Return [X, Y] of the center of cell containing provided text 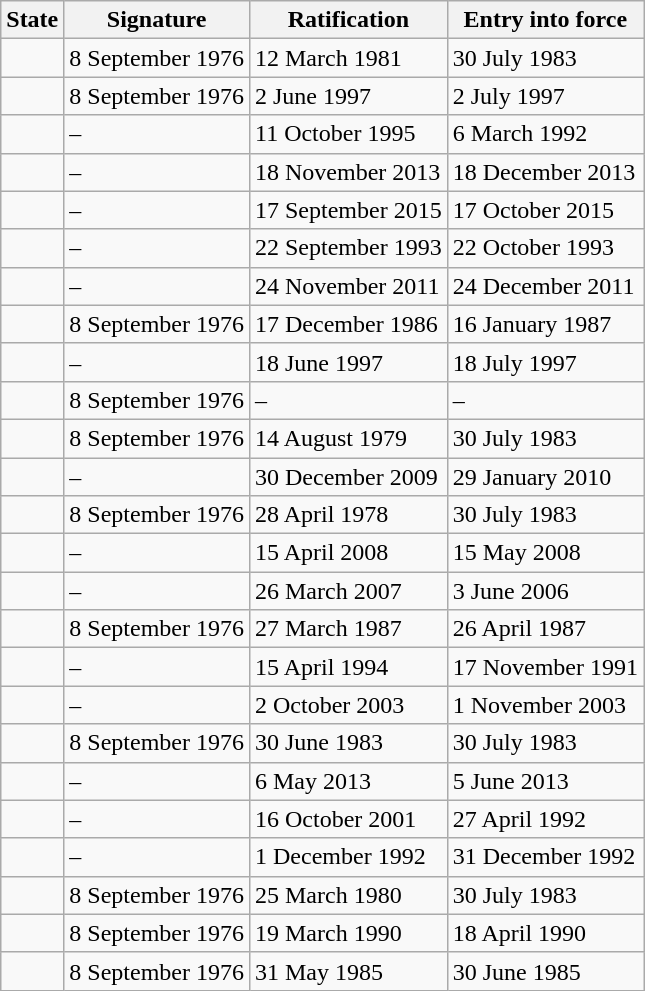
2 July 1997 [545, 96]
18 July 1997 [545, 362]
22 September 1993 [348, 248]
26 April 1987 [545, 629]
18 November 2013 [348, 172]
1 November 2003 [545, 705]
31 December 1992 [545, 857]
17 December 1986 [348, 324]
6 March 1992 [545, 134]
30 June 1983 [348, 743]
11 October 1995 [348, 134]
24 December 2011 [545, 286]
30 December 2009 [348, 477]
5 June 2013 [545, 781]
28 April 1978 [348, 515]
3 June 2006 [545, 591]
27 April 1992 [545, 819]
18 June 1997 [348, 362]
18 December 2013 [545, 172]
2 June 1997 [348, 96]
State [32, 20]
16 October 2001 [348, 819]
26 March 2007 [348, 591]
24 November 2011 [348, 286]
15 April 1994 [348, 667]
Entry into force [545, 20]
30 June 1985 [545, 971]
1 December 1992 [348, 857]
14 August 1979 [348, 438]
12 March 1981 [348, 58]
15 April 2008 [348, 553]
27 March 1987 [348, 629]
16 January 1987 [545, 324]
19 March 1990 [348, 933]
6 May 2013 [348, 781]
Signature [157, 20]
Ratification [348, 20]
29 January 2010 [545, 477]
17 September 2015 [348, 210]
2 October 2003 [348, 705]
17 October 2015 [545, 210]
17 November 1991 [545, 667]
22 October 1993 [545, 248]
25 March 1980 [348, 895]
31 May 1985 [348, 971]
18 April 1990 [545, 933]
15 May 2008 [545, 553]
